Detect which cell encompasses the target text, then output its (X, Y) center coordinate. 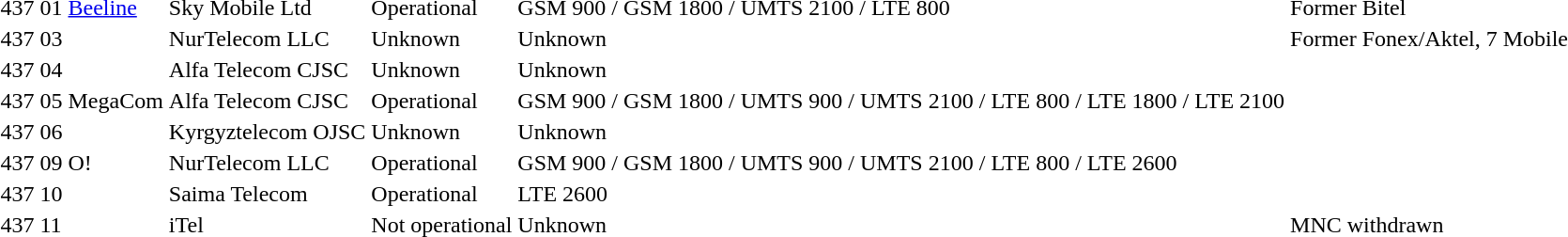
04 (51, 70)
06 (51, 132)
09 (51, 163)
GSM 900 / GSM 1800 / UMTS 900 / UMTS 2100 / LTE 800 / LTE 1800 / LTE 2100 (901, 101)
GSM 900 / GSM 1800 / UMTS 900 / UMTS 2100 / LTE 800 / LTE 2600 (901, 163)
O! (115, 163)
03 (51, 39)
10 (51, 194)
Kyrgyztelecom OJSC (267, 132)
05 (51, 101)
LTE 2600 (901, 194)
MegaCom (115, 101)
Saima Telecom (267, 194)
